Capture the cell that displays the provided text and extract its [x, y] central coordinate. 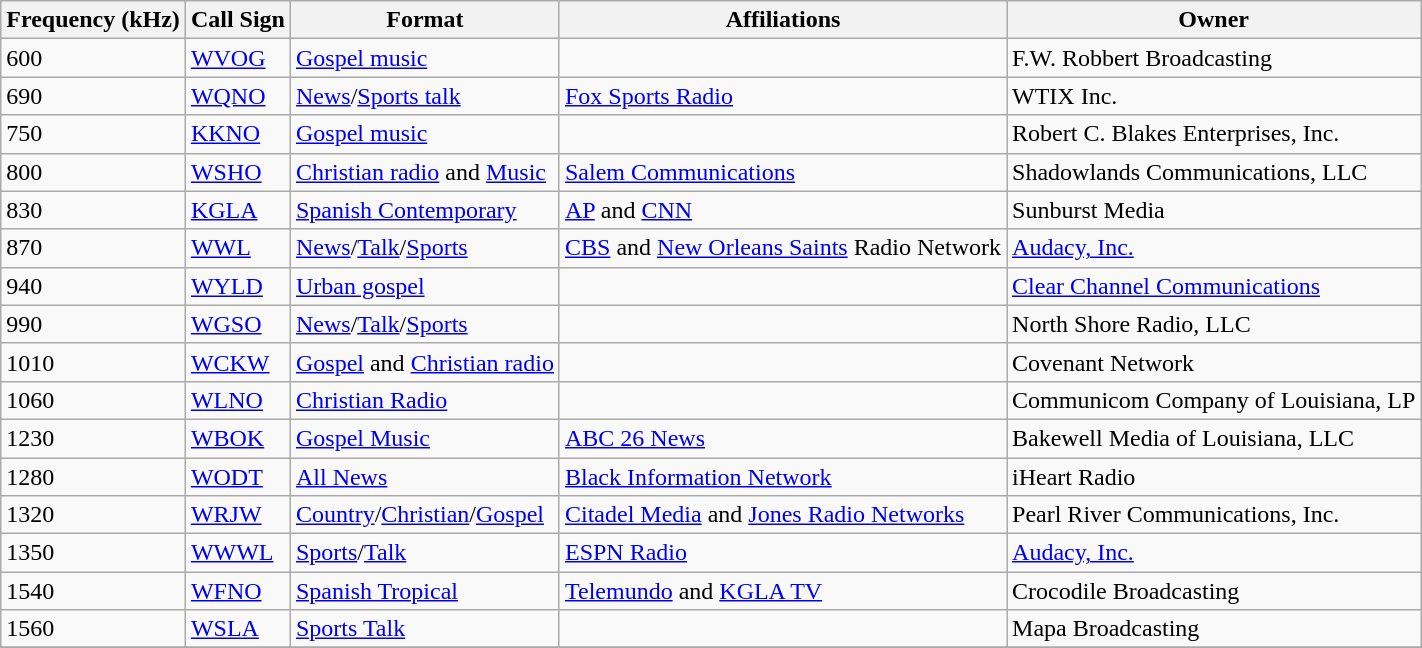
Gospel Music [424, 438]
800 [94, 172]
750 [94, 134]
1350 [94, 553]
Gospel and Christian radio [424, 362]
940 [94, 286]
WGSO [238, 324]
WSHO [238, 172]
1560 [94, 629]
1010 [94, 362]
Owner [1214, 20]
Mapa Broadcasting [1214, 629]
WVOG [238, 58]
Format [424, 20]
Salem Communications [782, 172]
F.W. Robbert Broadcasting [1214, 58]
1060 [94, 400]
Robert C. Blakes Enterprises, Inc. [1214, 134]
Affiliations [782, 20]
Bakewell Media of Louisiana, LLC [1214, 438]
Spanish Contemporary [424, 210]
WLNO [238, 400]
AP and CNN [782, 210]
Communicom Company of Louisiana, LP [1214, 400]
830 [94, 210]
1230 [94, 438]
Frequency (kHz) [94, 20]
WWWL [238, 553]
iHeart Radio [1214, 477]
990 [94, 324]
Citadel Media and Jones Radio Networks [782, 515]
WSLA [238, 629]
WYLD [238, 286]
Fox Sports Radio [782, 96]
1540 [94, 591]
WRJW [238, 515]
WQNO [238, 96]
ABC 26 News [782, 438]
Urban gospel [424, 286]
Sports/Talk [424, 553]
Call Sign [238, 20]
Sunburst Media [1214, 210]
Covenant Network [1214, 362]
ESPN Radio [782, 553]
WCKW [238, 362]
Spanish Tropical [424, 591]
WBOK [238, 438]
Crocodile Broadcasting [1214, 591]
KKNO [238, 134]
Pearl River Communications, Inc. [1214, 515]
CBS and New Orleans Saints Radio Network [782, 248]
Clear Channel Communications [1214, 286]
Telemundo and KGLA TV [782, 591]
600 [94, 58]
Christian Radio [424, 400]
Black Information Network [782, 477]
870 [94, 248]
1320 [94, 515]
WTIX Inc. [1214, 96]
WODT [238, 477]
KGLA [238, 210]
News/Sports talk [424, 96]
690 [94, 96]
All News [424, 477]
Sports Talk [424, 629]
North Shore Radio, LLC [1214, 324]
Christian radio and Music [424, 172]
WWL [238, 248]
Shadowlands Communications, LLC [1214, 172]
Country/Christian/Gospel [424, 515]
1280 [94, 477]
WFNO [238, 591]
